From the cell containing the given text, extract its center point as (x, y) coordinate. 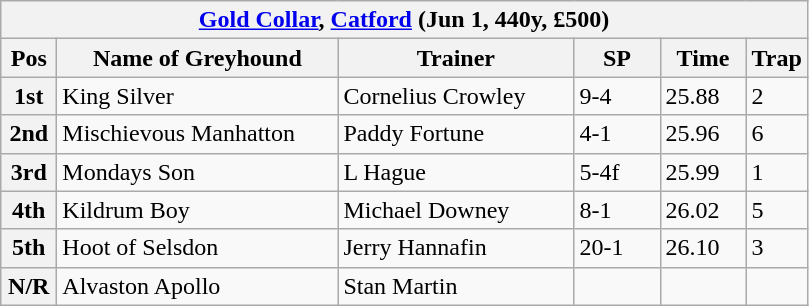
Paddy Fortune (456, 134)
2nd (29, 134)
Cornelius Crowley (456, 96)
6 (776, 134)
Alvaston Apollo (198, 286)
25.96 (703, 134)
Jerry Hannafin (456, 248)
N/R (29, 286)
25.99 (703, 172)
1 (776, 172)
King Silver (198, 96)
Hoot of Selsdon (198, 248)
1st (29, 96)
5th (29, 248)
Mischievous Manhatton (198, 134)
3 (776, 248)
Michael Downey (456, 210)
20-1 (617, 248)
Name of Greyhound (198, 58)
4th (29, 210)
8-1 (617, 210)
Gold Collar, Catford (Jun 1, 440y, £500) (404, 20)
SP (617, 58)
Trap (776, 58)
3rd (29, 172)
Mondays Son (198, 172)
4-1 (617, 134)
Kildrum Boy (198, 210)
Stan Martin (456, 286)
2 (776, 96)
25.88 (703, 96)
26.10 (703, 248)
5 (776, 210)
Time (703, 58)
L Hague (456, 172)
5-4f (617, 172)
26.02 (703, 210)
Pos (29, 58)
Trainer (456, 58)
9-4 (617, 96)
